For the text-containing cell, return its midpoint in (x, y) coordinate format. 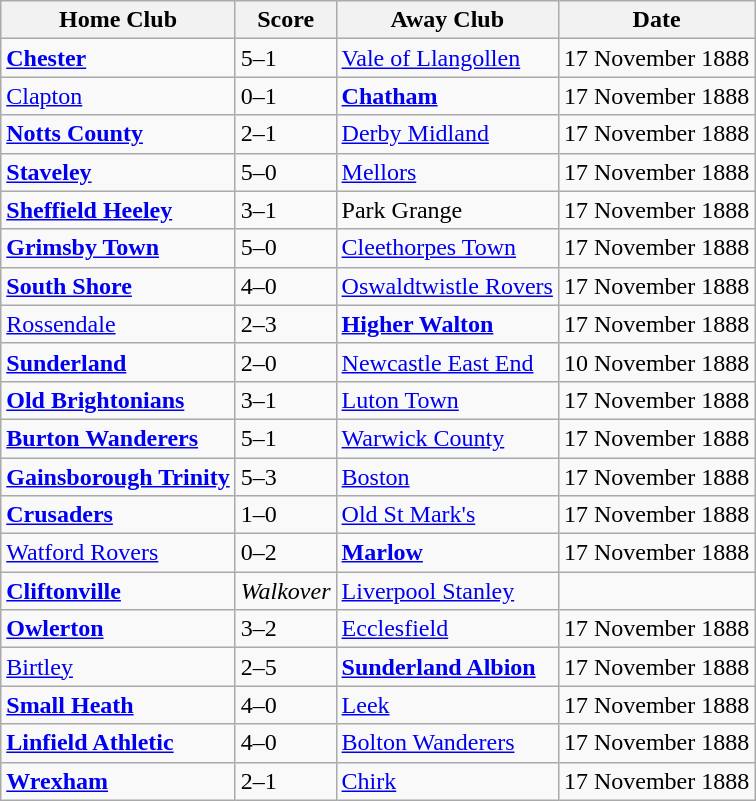
Notts County (118, 134)
Sunderland (118, 362)
Away Club (447, 20)
Higher Walton (447, 324)
Wrexham (118, 781)
Leek (447, 705)
Boston (447, 477)
5–3 (286, 477)
2–3 (286, 324)
Derby Midland (447, 134)
Rossendale (118, 324)
Watford Rovers (118, 553)
Cleethorpes Town (447, 248)
Gainsborough Trinity (118, 477)
0–1 (286, 96)
Newcastle East End (447, 362)
Ecclesfield (447, 629)
Chatham (447, 96)
Liverpool Stanley (447, 591)
Chester (118, 58)
Birtley (118, 667)
3–2 (286, 629)
Park Grange (447, 210)
1–0 (286, 515)
Chirk (447, 781)
Old Brightonians (118, 400)
Sheffield Heeley (118, 210)
South Shore (118, 286)
Mellors (447, 172)
Old St Mark's (447, 515)
Bolton Wanderers (447, 743)
Owlerton (118, 629)
Clapton (118, 96)
Vale of Llangollen (447, 58)
0–2 (286, 553)
Linfield Athletic (118, 743)
Walkover (286, 591)
Crusaders (118, 515)
Grimsby Town (118, 248)
10 November 1888 (656, 362)
Sunderland Albion (447, 667)
Marlow (447, 553)
Date (656, 20)
Oswaldtwistle Rovers (447, 286)
2–5 (286, 667)
Score (286, 20)
Luton Town (447, 400)
2–0 (286, 362)
Cliftonville (118, 591)
Home Club (118, 20)
Warwick County (447, 438)
Staveley (118, 172)
Small Heath (118, 705)
Burton Wanderers (118, 438)
